Identify which cell holds the provided text, then report its (x, y) central coordinate. 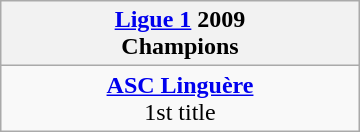
ASC Linguère1st title (180, 98)
Ligue 1 2009Champions (180, 34)
